Locate the cell with the specified text and output its [x, y] center coordinate. 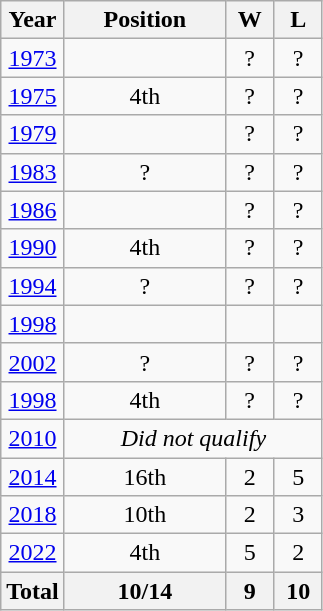
L [298, 20]
2018 [33, 515]
10/14 [144, 591]
1975 [33, 96]
2022 [33, 553]
10 [298, 591]
16th [144, 477]
2014 [33, 477]
1973 [33, 58]
1983 [33, 172]
2002 [33, 362]
1979 [33, 134]
Year [33, 20]
1990 [33, 248]
1994 [33, 286]
Total [33, 591]
2010 [33, 438]
Position [144, 20]
Did not qualify [193, 438]
10th [144, 515]
3 [298, 515]
1986 [33, 210]
9 [250, 591]
W [250, 20]
